Find where the given text appears and provide that cell's center as (x, y) coordinate. 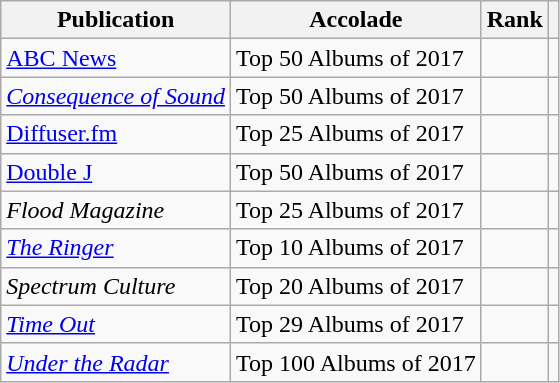
Top 20 Albums of 2017 (356, 286)
Time Out (116, 324)
Spectrum Culture (116, 286)
Double J (116, 172)
Top 29 Albums of 2017 (356, 324)
Rank (514, 20)
Top 10 Albums of 2017 (356, 248)
Top 100 Albums of 2017 (356, 362)
Under the Radar (116, 362)
Accolade (356, 20)
ABC News (116, 58)
Flood Magazine (116, 210)
Diffuser.fm (116, 134)
Publication (116, 20)
Consequence of Sound (116, 96)
The Ringer (116, 248)
